Locate the cell with the specified text and output its [X, Y] center coordinate. 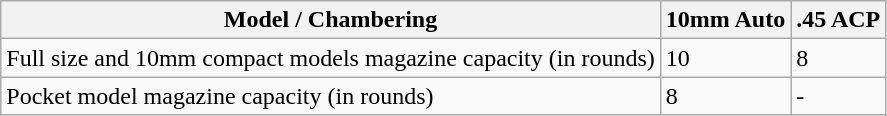
10mm Auto [725, 20]
- [838, 96]
Model / Chambering [331, 20]
Full size and 10mm compact models magazine capacity (in rounds) [331, 58]
.45 ACP [838, 20]
Pocket model magazine capacity (in rounds) [331, 96]
10 [725, 58]
